Capture the cell that displays the provided text and extract its [x, y] central coordinate. 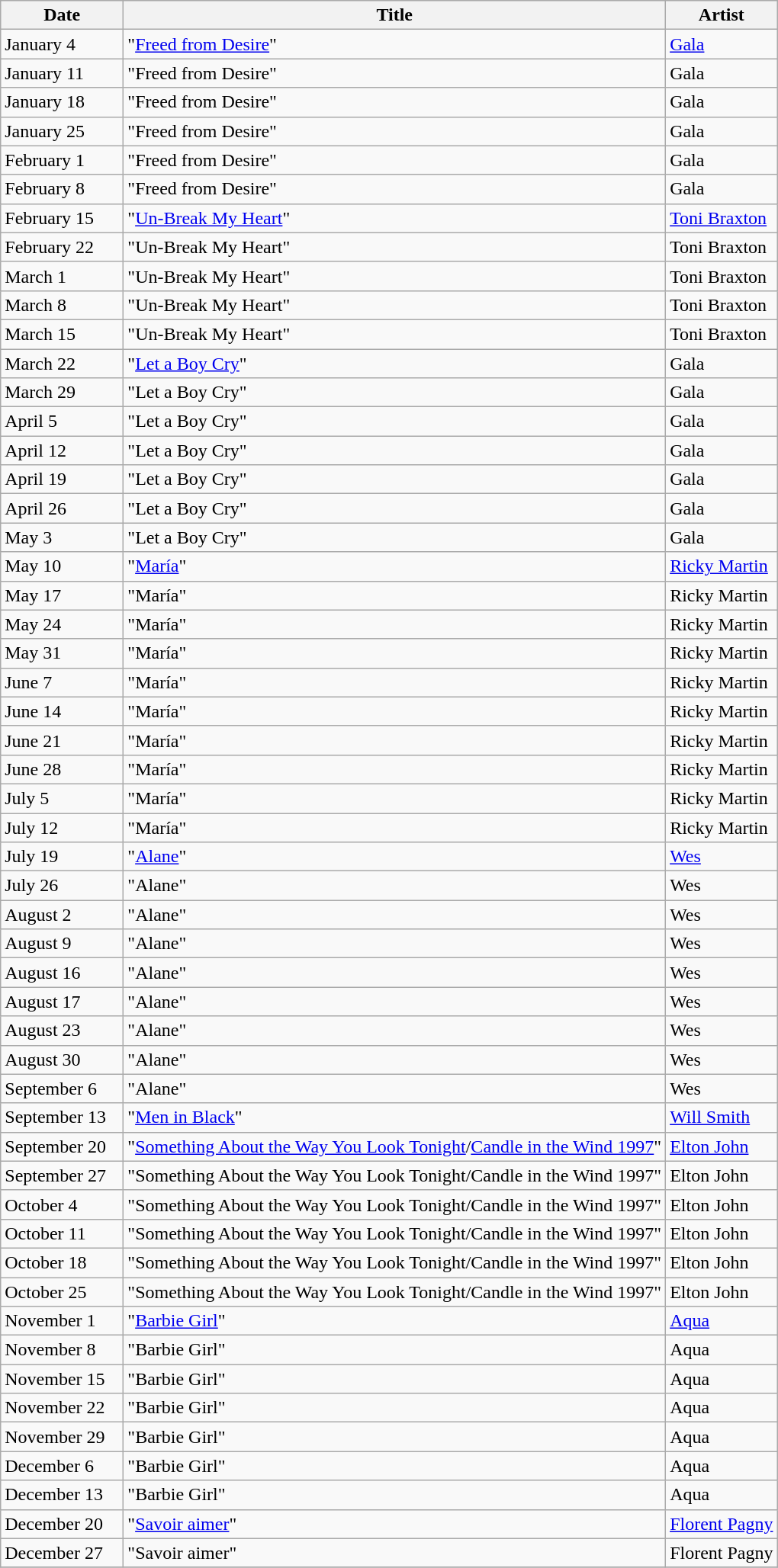
May 3 [63, 537]
February 22 [63, 247]
August 23 [63, 1031]
December 20 [63, 1524]
June 7 [63, 682]
March 8 [63, 305]
June 21 [63, 740]
May 31 [63, 653]
July 12 [63, 827]
November 22 [63, 1408]
October 11 [63, 1233]
September 20 [63, 1146]
August 30 [63, 1060]
May 10 [63, 566]
July 26 [63, 886]
November 15 [63, 1379]
August 16 [63, 973]
May 17 [63, 595]
April 19 [63, 479]
March 29 [63, 393]
March 15 [63, 334]
January 25 [63, 131]
February 1 [63, 160]
September 6 [63, 1089]
August 9 [63, 944]
March 22 [63, 364]
February 15 [63, 218]
August 17 [63, 1002]
January 18 [63, 102]
November 1 [63, 1321]
November 29 [63, 1437]
September 13 [63, 1117]
April 12 [63, 451]
April 5 [63, 422]
Title [395, 15]
July 19 [63, 857]
May 24 [63, 624]
April 26 [63, 508]
June 14 [63, 711]
December 6 [63, 1466]
January 4 [63, 44]
October 4 [63, 1204]
December 27 [63, 1553]
October 25 [63, 1292]
July 5 [63, 798]
Will Smith [722, 1117]
September 27 [63, 1175]
December 13 [63, 1495]
February 8 [63, 189]
"Men in Black" [395, 1117]
June 28 [63, 769]
November 8 [63, 1350]
January 11 [63, 73]
Artist [722, 15]
August 2 [63, 915]
October 18 [63, 1262]
March 1 [63, 276]
Date [63, 15]
